For the text-containing cell, return its midpoint in [X, Y] coordinate format. 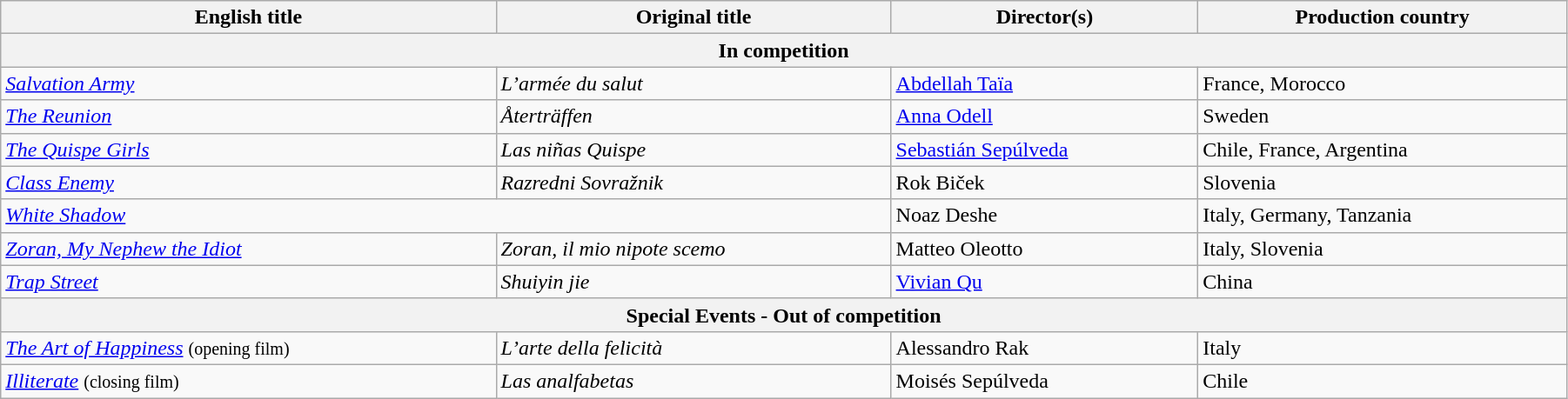
Italy [1383, 348]
Las niñas Quispe [694, 150]
Razredni Sovražnik [694, 183]
Illiterate (closing film) [249, 381]
Återträffen [694, 116]
The Reunion [249, 116]
France, Morocco [1383, 83]
Italy, Slovenia [1383, 249]
The Quispe Girls [249, 150]
Class Enemy [249, 183]
Vivian Qu [1044, 282]
Special Events - Out of competition [784, 315]
Zoran, il mio nipote scemo [694, 249]
L’armée du salut [694, 83]
Zoran, My Nephew the Idiot [249, 249]
Anna Odell [1044, 116]
Rok Biček [1044, 183]
Director(s) [1044, 17]
Las analfabetas [694, 381]
Matteo Oleotto [1044, 249]
Salvation Army [249, 83]
Slovenia [1383, 183]
L’arte della felicità [694, 348]
Shuiyin jie [694, 282]
Sebastián Sepúlveda [1044, 150]
Noaz Deshe [1044, 216]
Chile, France, Argentina [1383, 150]
Production country [1383, 17]
Original title [694, 17]
Chile [1383, 381]
The Art of Happiness (opening film) [249, 348]
In competition [784, 50]
White Shadow [446, 216]
Alessandro Rak [1044, 348]
Italy, Germany, Tanzania [1383, 216]
Abdellah Taïa [1044, 83]
Trap Street [249, 282]
China [1383, 282]
Sweden [1383, 116]
Moisés Sepúlveda [1044, 381]
English title [249, 17]
